From the cell containing the given text, extract its center point as [X, Y] coordinate. 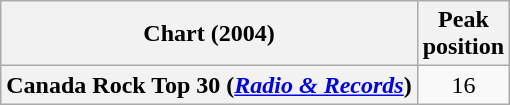
16 [463, 85]
Peak position [463, 34]
Canada Rock Top 30 (Radio & Records) [209, 85]
Chart (2004) [209, 34]
